Identify which cell holds the provided text, then report its (x, y) central coordinate. 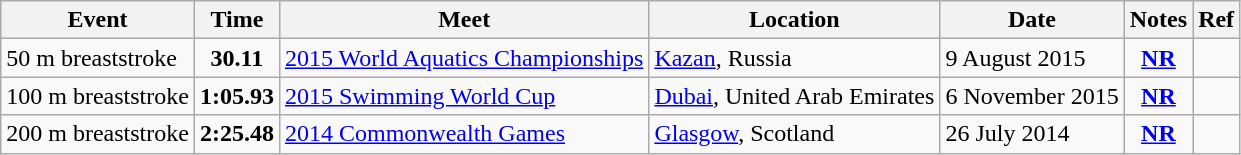
26 July 2014 (1032, 134)
2014 Commonwealth Games (464, 134)
2:25.48 (236, 134)
2015 World Aquatics Championships (464, 58)
Date (1032, 20)
9 August 2015 (1032, 58)
100 m breaststroke (98, 96)
2015 Swimming World Cup (464, 96)
30.11 (236, 58)
200 m breaststroke (98, 134)
Location (794, 20)
50 m breaststroke (98, 58)
Meet (464, 20)
Ref (1216, 20)
Event (98, 20)
Time (236, 20)
Dubai, United Arab Emirates (794, 96)
Notes (1158, 20)
1:05.93 (236, 96)
Kazan, Russia (794, 58)
Glasgow, Scotland (794, 134)
6 November 2015 (1032, 96)
